From the cell containing the given text, extract its center point as [X, Y] coordinate. 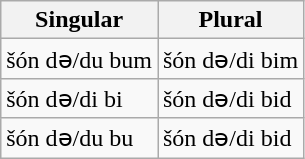
Singular [80, 20]
šón də/di bi [80, 98]
šón də/du bum [80, 59]
šón də/du bu [80, 138]
šón də/di bim [231, 59]
Plural [231, 20]
